Find where the given text appears and provide that cell's center as (x, y) coordinate. 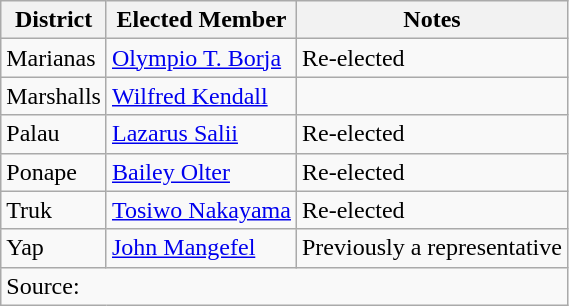
Palau (54, 134)
Wilfred Kendall (201, 96)
Yap (54, 248)
Olympio T. Borja (201, 58)
Marshalls (54, 96)
Lazarus Salii (201, 134)
Notes (432, 20)
Tosiwo Nakayama (201, 210)
Source: (284, 286)
Bailey Olter (201, 172)
Ponape (54, 172)
Truk (54, 210)
Marianas (54, 58)
Elected Member (201, 20)
John Mangefel (201, 248)
District (54, 20)
Previously a representative (432, 248)
